For the text-containing cell, return its midpoint in (x, y) coordinate format. 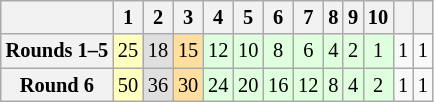
Rounds 1–5 (57, 51)
36 (158, 85)
Round 6 (57, 85)
7 (308, 17)
25 (128, 51)
18 (158, 51)
20 (248, 85)
9 (353, 17)
16 (278, 85)
5 (248, 17)
24 (218, 85)
3 (188, 17)
15 (188, 51)
30 (188, 85)
50 (128, 85)
